From the cell containing the given text, extract its center point as (X, Y) coordinate. 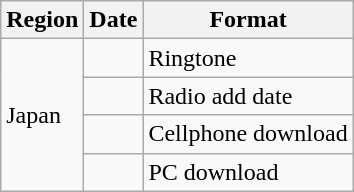
Region (42, 20)
PC download (248, 172)
Radio add date (248, 96)
Cellphone download (248, 134)
Ringtone (248, 58)
Date (114, 20)
Japan (42, 115)
Format (248, 20)
